Pinpoint the cell where the given text exists, returning its [X, Y] midpoint coordinate. 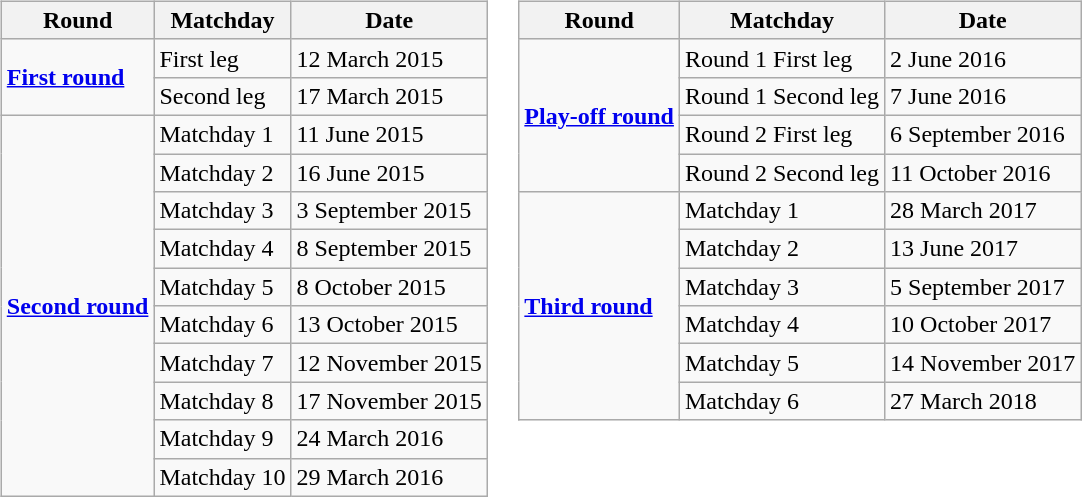
10 October 2017 [983, 325]
2 June 2016 [983, 58]
5 September 2017 [983, 287]
14 November 2017 [983, 363]
11 October 2016 [983, 173]
Round 2 First leg [782, 134]
Matchday 10 [222, 477]
7 June 2016 [983, 96]
13 October 2015 [389, 325]
Matchday 8 [222, 401]
Second round [78, 306]
13 June 2017 [983, 249]
Play-off round [600, 115]
3 September 2015 [389, 211]
First leg [222, 58]
Round 1 Second leg [782, 96]
8 September 2015 [389, 249]
24 March 2016 [389, 439]
17 March 2015 [389, 96]
28 March 2017 [983, 211]
Round 1 First leg [782, 58]
Round 2 Second leg [782, 173]
16 June 2015 [389, 173]
29 March 2016 [389, 477]
6 September 2016 [983, 134]
Second leg [222, 96]
Matchday 9 [222, 439]
12 March 2015 [389, 58]
17 November 2015 [389, 401]
8 October 2015 [389, 287]
11 June 2015 [389, 134]
27 March 2018 [983, 401]
Matchday 7 [222, 363]
Third round [600, 306]
First round [78, 77]
12 November 2015 [389, 363]
